Return the (x, y) coordinate for the center point of the cell that contains the specified text.  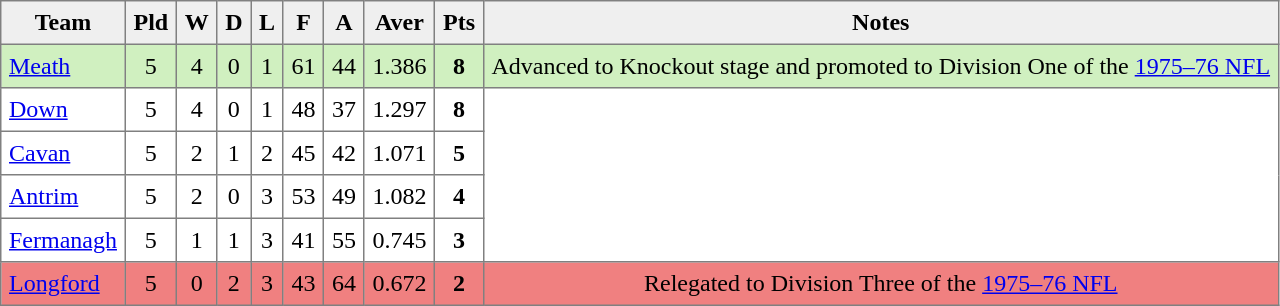
Antrim (63, 197)
Team (63, 23)
43 (303, 284)
42 (344, 153)
Pld (150, 23)
44 (344, 66)
Relegated to Division Three of the 1975–76 NFL (880, 284)
Fermanagh (63, 240)
Advanced to Knockout stage and promoted to Division One of the 1975–76 NFL (880, 66)
Aver (399, 23)
Notes (880, 23)
W (196, 23)
0.672 (399, 284)
64 (344, 284)
0.745 (399, 240)
L (268, 23)
49 (344, 197)
61 (303, 66)
Pts (459, 23)
1.082 (399, 197)
41 (303, 240)
1.297 (399, 110)
48 (303, 110)
F (303, 23)
Cavan (63, 153)
Down (63, 110)
45 (303, 153)
1.071 (399, 153)
Longford (63, 284)
1.386 (399, 66)
55 (344, 240)
A (344, 23)
53 (303, 197)
D (234, 23)
Meath (63, 66)
37 (344, 110)
